Identify which cell holds the provided text, then report its [X, Y] central coordinate. 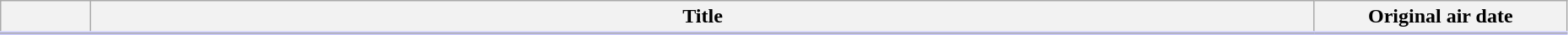
Title [703, 17]
Original air date [1441, 17]
